Capture the cell that displays the provided text and extract its [X, Y] central coordinate. 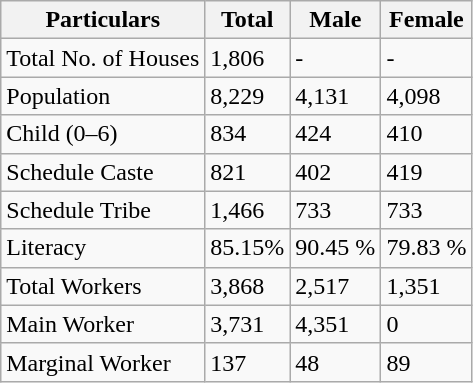
419 [426, 172]
3,731 [248, 324]
821 [248, 172]
79.83 % [426, 248]
90.45 % [336, 248]
4,131 [336, 96]
3,868 [248, 286]
Schedule Tribe [103, 210]
Population [103, 96]
Total Workers [103, 286]
48 [336, 362]
Main Worker [103, 324]
Literacy [103, 248]
Female [426, 20]
Total [248, 20]
Total No. of Houses [103, 58]
1,351 [426, 286]
424 [336, 134]
1,806 [248, 58]
Child (0–6) [103, 134]
4,351 [336, 324]
0 [426, 324]
410 [426, 134]
2,517 [336, 286]
Schedule Caste [103, 172]
Male [336, 20]
4,098 [426, 96]
137 [248, 362]
89 [426, 362]
85.15% [248, 248]
834 [248, 134]
8,229 [248, 96]
Particulars [103, 20]
1,466 [248, 210]
Marginal Worker [103, 362]
402 [336, 172]
